For the text-containing cell, return its midpoint in [x, y] coordinate format. 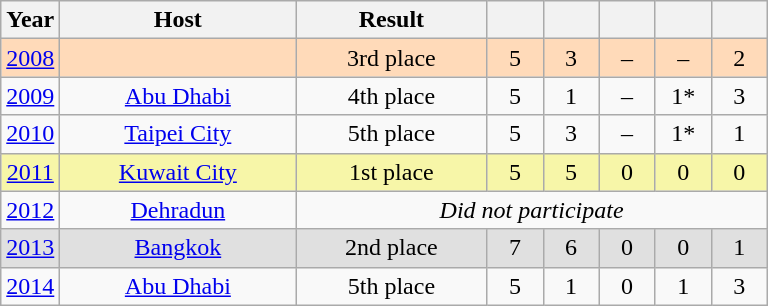
Bangkok [178, 248]
3rd place [392, 58]
2013 [30, 248]
Host [178, 20]
Did not participate [532, 210]
Dehradun [178, 210]
2nd place [392, 248]
Taipei City [178, 134]
2011 [30, 172]
2008 [30, 58]
6 [571, 248]
Year [30, 20]
2012 [30, 210]
Result [392, 20]
2009 [30, 96]
Kuwait City [178, 172]
2014 [30, 286]
2010 [30, 134]
7 [515, 248]
4th place [392, 96]
1st place [392, 172]
2 [739, 58]
